Determine the (x, y) coordinate at the center of the cell enclosing the given text.  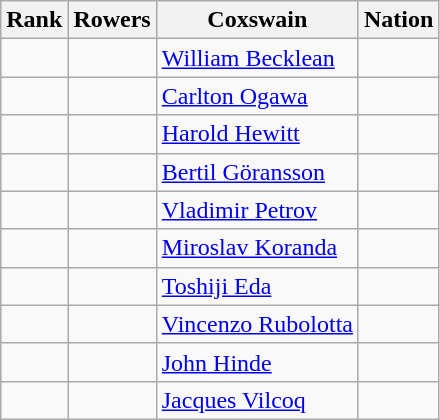
John Hinde (257, 362)
Vladimir Petrov (257, 210)
Nation (398, 20)
Rowers (112, 20)
Jacques Vilcoq (257, 400)
Bertil Göransson (257, 172)
Coxswain (257, 20)
William Becklean (257, 58)
Rank (34, 20)
Vincenzo Rubolotta (257, 324)
Carlton Ogawa (257, 96)
Harold Hewitt (257, 134)
Toshiji Eda (257, 286)
Miroslav Koranda (257, 248)
